From the cell containing the given text, extract its center point as [x, y] coordinate. 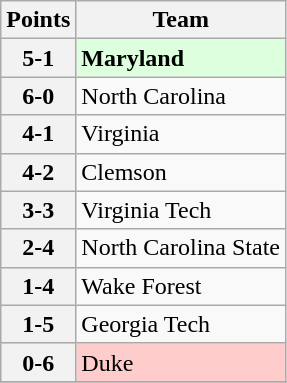
Points [38, 20]
6-0 [38, 96]
4-2 [38, 172]
1-4 [38, 286]
Virginia Tech [181, 210]
Maryland [181, 58]
North Carolina State [181, 248]
Georgia Tech [181, 324]
1-5 [38, 324]
0-6 [38, 362]
Team [181, 20]
Virginia [181, 134]
North Carolina [181, 96]
2-4 [38, 248]
Clemson [181, 172]
4-1 [38, 134]
Duke [181, 362]
Wake Forest [181, 286]
5-1 [38, 58]
3-3 [38, 210]
